Pinpoint the cell where the given text exists, returning its [X, Y] midpoint coordinate. 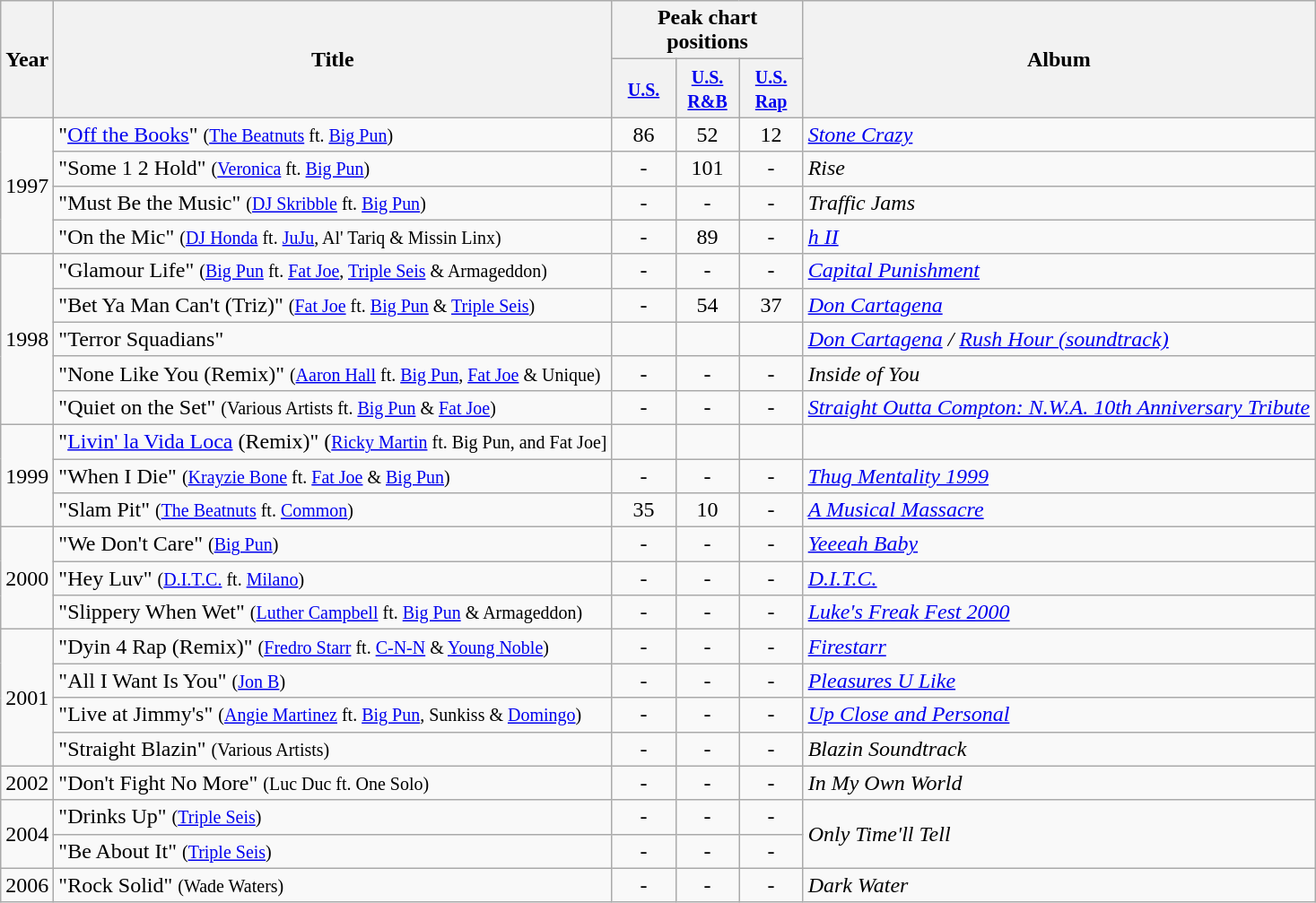
Rise [1059, 169]
Up Close and Personal [1059, 715]
Dark Water [1059, 885]
"Hey Luv" (D.I.T.C. ft. Milano) [333, 578]
"Drinks Up" (Triple Seis) [333, 817]
"Slam Pit" (The Beatnuts ft. Common) [333, 510]
12 [771, 135]
U.S. [644, 88]
"When I Die" (Krayzie Bone ft. Fat Joe & Big Pun) [333, 476]
2001 [27, 698]
U.S. Rap [771, 88]
Title [333, 59]
"Live at Jimmy's" (Angie Martinez ft. Big Pun, Sunkiss & Domingo) [333, 715]
10 [707, 510]
52 [707, 135]
Only Time'll Tell [1059, 834]
"All I Want Is You" (Jon B) [333, 681]
Thug Mentality 1999 [1059, 476]
Peak chart positions [707, 30]
Blazin Soundtrack [1059, 749]
54 [707, 305]
"On the Mic" (DJ Honda ft. JuJu, Al' Tariq & Missin Linx) [333, 237]
Don Cartagena / Rush Hour (soundtrack) [1059, 339]
"Dyin 4 Rap (Remix)" (Fredro Starr ft. C-N-N & Young Noble) [333, 647]
Yeeeah Baby [1059, 544]
Luke's Freak Fest 2000 [1059, 612]
37 [771, 305]
Firestarr [1059, 647]
35 [644, 510]
1997 [27, 186]
2004 [27, 834]
Inside of You [1059, 373]
"Off the Books" (The Beatnuts ft. Big Pun) [333, 135]
Year [27, 59]
D.I.T.C. [1059, 578]
h II [1059, 237]
Album [1059, 59]
101 [707, 169]
A Musical Massacre [1059, 510]
"Terror Squadians" [333, 339]
"Must Be the Music" (DJ Skribble ft. Big Pun) [333, 203]
In My Own World [1059, 783]
"None Like You (Remix)" (Aaron Hall ft. Big Pun, Fat Joe & Unique) [333, 373]
"Don't Fight No More" (Luc Duc ft. One Solo) [333, 783]
"Livin' la Vida Loca (Remix)" (Ricky Martin ft. Big Pun, and Fat Joe] [333, 441]
86 [644, 135]
"Be About It" (Triple Seis) [333, 851]
Don Cartagena [1059, 305]
2006 [27, 885]
1998 [27, 339]
"We Don't Care" (Big Pun) [333, 544]
"Bet Ya Man Can't (Triz)" (Fat Joe ft. Big Pun & Triple Seis) [333, 305]
"Straight Blazin" (Various Artists) [333, 749]
"Glamour Life" (Big Pun ft. Fat Joe, Triple Seis & Armageddon) [333, 271]
Straight Outta Compton: N.W.A. 10th Anniversary Tribute [1059, 407]
Stone Crazy [1059, 135]
"Quiet on the Set" (Various Artists ft. Big Pun & Fat Joe) [333, 407]
2000 [27, 578]
Traffic Jams [1059, 203]
Capital Punishment [1059, 271]
1999 [27, 475]
"Rock Solid" (Wade Waters) [333, 885]
89 [707, 237]
"Slippery When Wet" (Luther Campbell ft. Big Pun & Armageddon) [333, 612]
"Some 1 2 Hold" (Veronica ft. Big Pun) [333, 169]
Pleasures U Like [1059, 681]
2002 [27, 783]
U.S. R&B [707, 88]
